Extract the [X, Y] coordinate from the center of the cell holding the provided text.  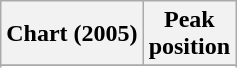
Chart (2005) [72, 34]
Peakposition [189, 34]
